Extract the (X, Y) coordinate from the center of the cell holding the provided text.  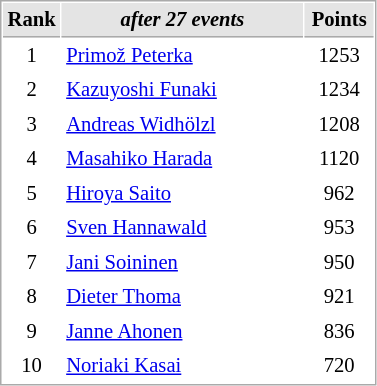
950 (340, 262)
6 (32, 228)
Hiroya Saito (183, 194)
720 (340, 366)
836 (340, 332)
Rank (32, 20)
Sven Hannawald (183, 228)
5 (32, 194)
921 (340, 296)
1120 (340, 158)
after 27 events (183, 20)
Kazuyoshi Funaki (183, 90)
Primož Peterka (183, 56)
9 (32, 332)
4 (32, 158)
953 (340, 228)
1208 (340, 124)
Points (340, 20)
Jani Soininen (183, 262)
Janne Ahonen (183, 332)
Noriaki Kasai (183, 366)
962 (340, 194)
8 (32, 296)
7 (32, 262)
3 (32, 124)
Dieter Thoma (183, 296)
1234 (340, 90)
Masahiko Harada (183, 158)
1253 (340, 56)
2 (32, 90)
1 (32, 56)
10 (32, 366)
Andreas Widhölzl (183, 124)
